Identify which cell holds the provided text, then report its [X, Y] central coordinate. 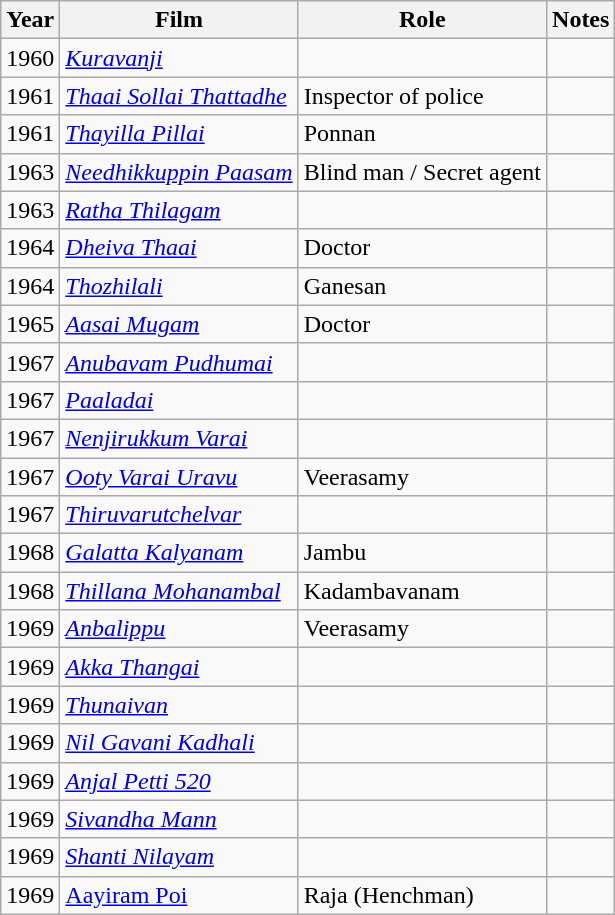
Needhikkuppin Paasam [179, 172]
Ooty Varai Uravu [179, 477]
Dheiva Thaai [179, 248]
Sivandha Mann [179, 819]
Thunaivan [179, 705]
1965 [30, 324]
Anubavam Pudhumai [179, 362]
Inspector of police [422, 96]
Raja (Henchman) [422, 895]
Ganesan [422, 286]
Paaladai [179, 400]
Film [179, 20]
Aayiram Poi [179, 895]
Thozhilali [179, 286]
Kadambavanam [422, 591]
Thayilla Pillai [179, 134]
Thaai Sollai Thattadhe [179, 96]
1960 [30, 58]
Aasai Mugam [179, 324]
Notes [581, 20]
Anjal Petti 520 [179, 781]
Kuravanji [179, 58]
Galatta Kalyanam [179, 553]
Thillana Mohanambal [179, 591]
Nil Gavani Kadhali [179, 743]
Thiruvarutchelvar [179, 515]
Shanti Nilayam [179, 857]
Ratha Thilagam [179, 210]
Anbalippu [179, 629]
Jambu [422, 553]
Year [30, 20]
Akka Thangai [179, 667]
Ponnan [422, 134]
Blind man / Secret agent [422, 172]
Nenjirukkum Varai [179, 438]
Role [422, 20]
